Capture the cell that displays the provided text and extract its (x, y) central coordinate. 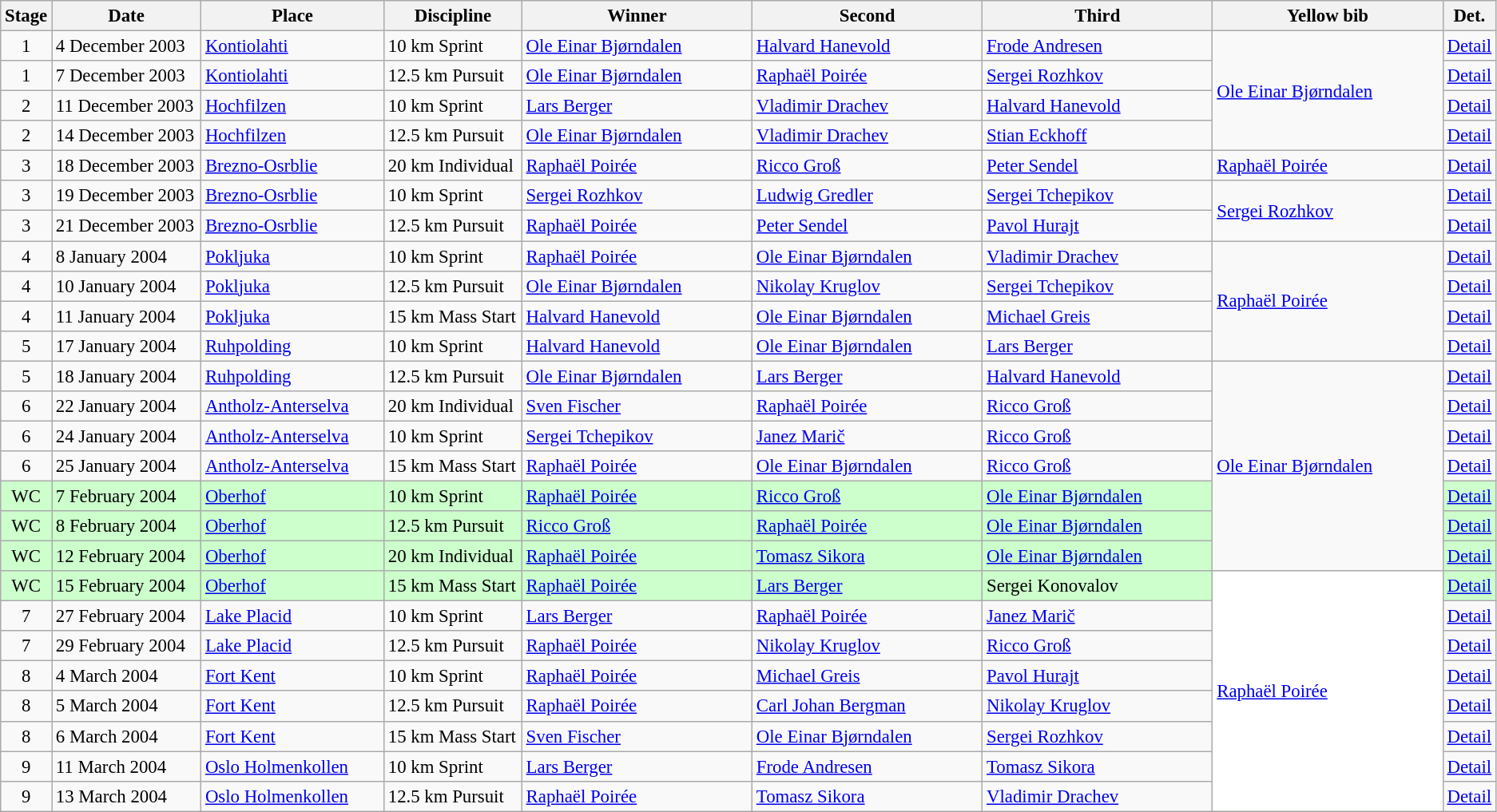
4 December 2003 (126, 46)
Third (1098, 16)
18 December 2003 (126, 166)
14 December 2003 (126, 136)
6 March 2004 (126, 736)
21 December 2003 (126, 226)
Ludwig Gredler (868, 196)
Second (868, 16)
Date (126, 16)
Det. (1469, 16)
Stian Eckhoff (1098, 136)
29 February 2004 (126, 646)
24 January 2004 (126, 436)
Carl Johan Bergman (868, 707)
Place (292, 16)
Sergei Konovalov (1098, 586)
22 January 2004 (126, 406)
17 January 2004 (126, 346)
8 February 2004 (126, 526)
5 March 2004 (126, 707)
11 March 2004 (126, 766)
7 February 2004 (126, 496)
Stage (26, 16)
Yellow bib (1328, 16)
7 December 2003 (126, 76)
13 March 2004 (126, 796)
12 February 2004 (126, 557)
8 January 2004 (126, 256)
15 February 2004 (126, 586)
19 December 2003 (126, 196)
27 February 2004 (126, 616)
11 December 2003 (126, 106)
10 January 2004 (126, 286)
Discipline (452, 16)
4 March 2004 (126, 676)
11 January 2004 (126, 316)
25 January 2004 (126, 466)
Winner (637, 16)
18 January 2004 (126, 376)
